Output the (X, Y) coordinate of the center of the cell containing the given text.  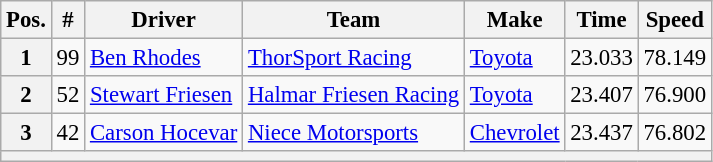
42 (68, 133)
2 (26, 95)
# (68, 20)
78.149 (674, 58)
23.407 (602, 95)
ThorSport Racing (354, 58)
Time (602, 20)
Chevrolet (514, 133)
23.437 (602, 133)
Make (514, 20)
Stewart Friesen (164, 95)
Pos. (26, 20)
Carson Hocevar (164, 133)
1 (26, 58)
Speed (674, 20)
Halmar Friesen Racing (354, 95)
Team (354, 20)
76.802 (674, 133)
Driver (164, 20)
Ben Rhodes (164, 58)
23.033 (602, 58)
52 (68, 95)
3 (26, 133)
99 (68, 58)
76.900 (674, 95)
Niece Motorsports (354, 133)
